For the text-containing cell, return its midpoint in (X, Y) coordinate format. 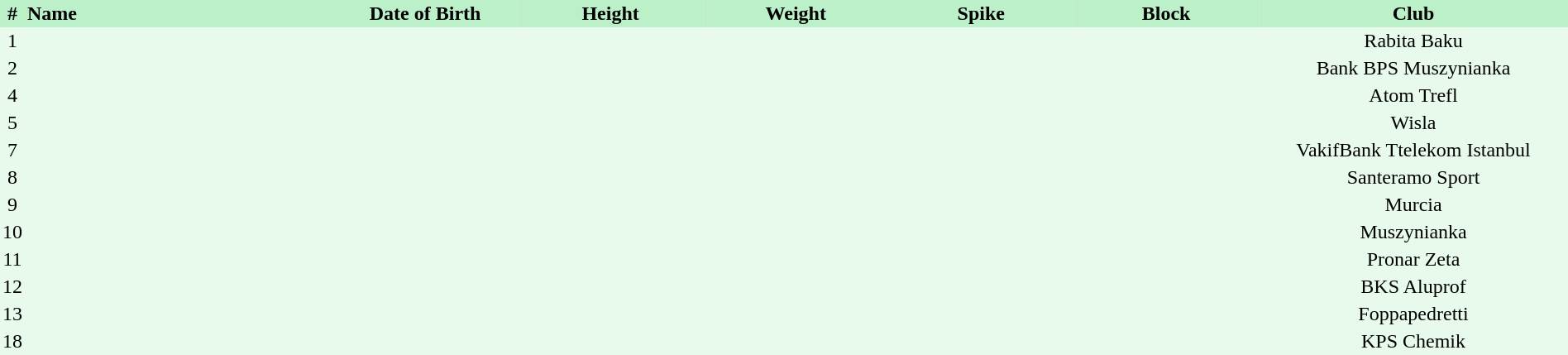
9 (12, 205)
Santeramo Sport (1413, 177)
10 (12, 232)
7 (12, 151)
Bank BPS Muszynianka (1413, 68)
12 (12, 286)
BKS Aluprof (1413, 286)
8 (12, 177)
KPS Chemik (1413, 341)
Atom Trefl (1413, 96)
4 (12, 96)
5 (12, 122)
Pronar Zeta (1413, 260)
Height (610, 13)
Murcia (1413, 205)
Date of Birth (425, 13)
VakifBank Ttelekom Istanbul (1413, 151)
Block (1166, 13)
Wisla (1413, 122)
13 (12, 314)
Weight (796, 13)
Muszynianka (1413, 232)
Foppapedretti (1413, 314)
Spike (981, 13)
Club (1413, 13)
11 (12, 260)
18 (12, 341)
1 (12, 41)
2 (12, 68)
# (12, 13)
Rabita Baku (1413, 41)
Name (179, 13)
